Extract the [X, Y] coordinate from the center of the cell holding the provided text.  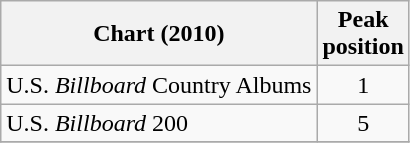
1 [363, 85]
5 [363, 123]
Peakposition [363, 34]
Chart (2010) [159, 34]
U.S. Billboard Country Albums [159, 85]
U.S. Billboard 200 [159, 123]
